Extract the [X, Y] coordinate from the center of the cell holding the provided text.  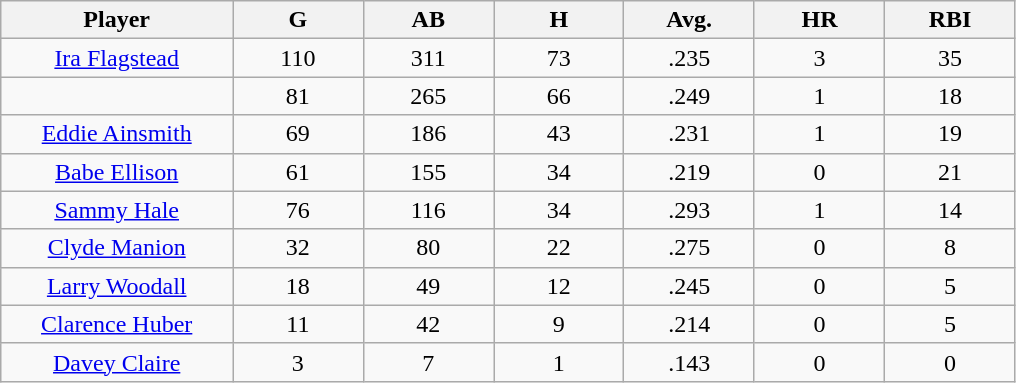
42 [428, 324]
265 [428, 96]
RBI [950, 20]
12 [559, 286]
Clarence Huber [117, 324]
22 [559, 248]
.293 [689, 210]
43 [559, 134]
.231 [689, 134]
Player [117, 20]
Babe Ellison [117, 172]
69 [298, 134]
Clyde Manion [117, 248]
Avg. [689, 20]
14 [950, 210]
AB [428, 20]
.245 [689, 286]
.235 [689, 58]
.249 [689, 96]
HR [819, 20]
Sammy Hale [117, 210]
Larry Woodall [117, 286]
155 [428, 172]
7 [428, 362]
81 [298, 96]
9 [559, 324]
Ira Flagstead [117, 58]
311 [428, 58]
G [298, 20]
.275 [689, 248]
32 [298, 248]
Davey Claire [117, 362]
73 [559, 58]
61 [298, 172]
35 [950, 58]
19 [950, 134]
H [559, 20]
.143 [689, 362]
116 [428, 210]
11 [298, 324]
76 [298, 210]
66 [559, 96]
21 [950, 172]
110 [298, 58]
.214 [689, 324]
186 [428, 134]
8 [950, 248]
80 [428, 248]
49 [428, 286]
.219 [689, 172]
Eddie Ainsmith [117, 134]
